Scan for the cell matching the given text and deliver its [X, Y] coordinate at center. 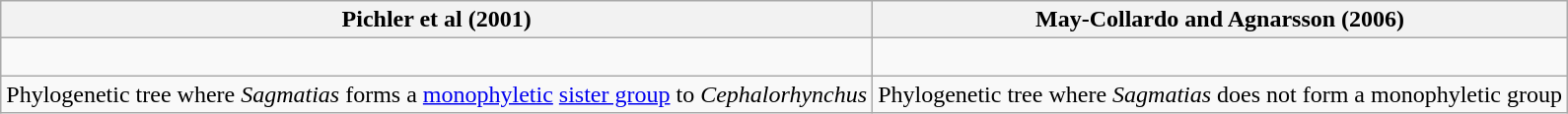
Pichler et al (2001) [437, 20]
Phylogenetic tree where Sagmatias does not form a monophyletic group [1221, 94]
May-Collardo and Agnarsson (2006) [1221, 20]
Phylogenetic tree where Sagmatias forms a monophyletic sister group to Cephalorhynchus [437, 94]
